Scan for the cell matching the given text and deliver its (x, y) coordinate at center. 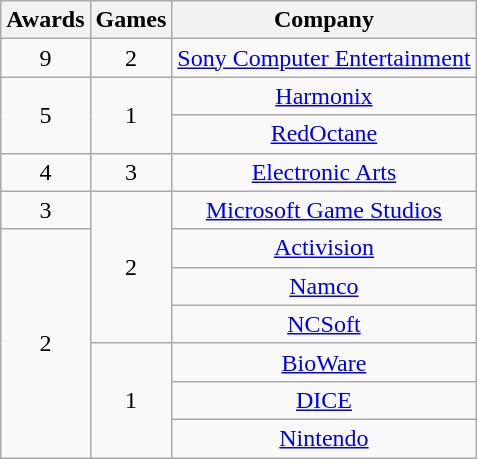
Games (131, 20)
Awards (46, 20)
9 (46, 58)
DICE (324, 400)
RedOctane (324, 134)
Nintendo (324, 438)
4 (46, 172)
Company (324, 20)
Activision (324, 248)
Namco (324, 286)
Sony Computer Entertainment (324, 58)
Harmonix (324, 96)
NCSoft (324, 324)
5 (46, 115)
Electronic Arts (324, 172)
BioWare (324, 362)
Microsoft Game Studios (324, 210)
